Capture the cell that displays the provided text and extract its [x, y] central coordinate. 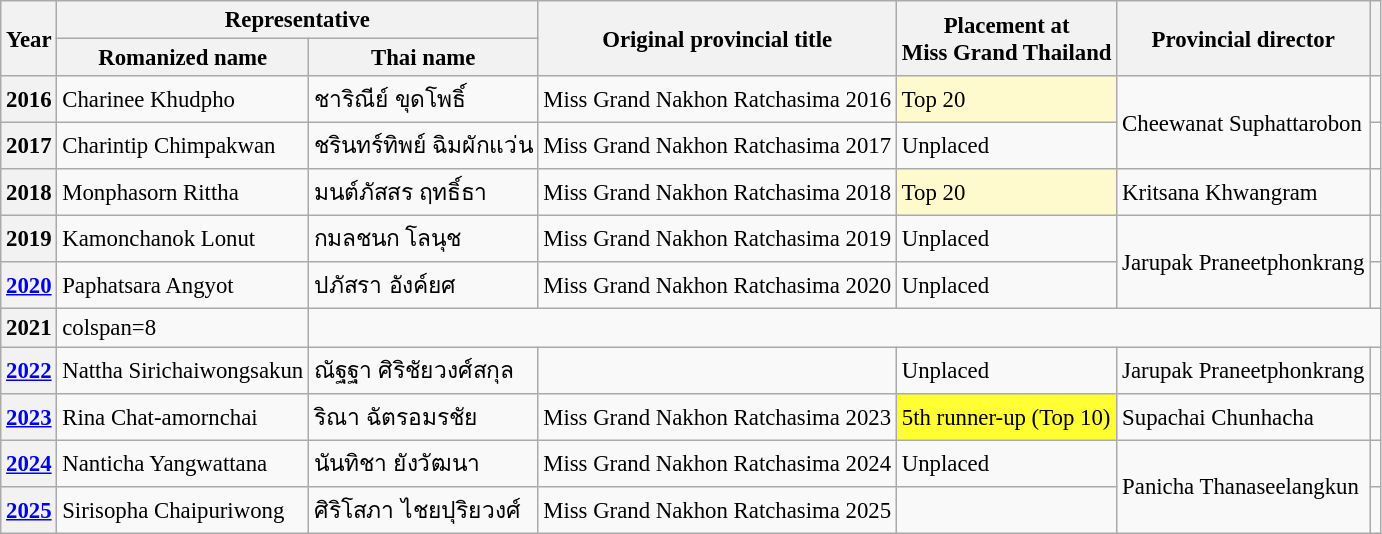
2019 [29, 240]
Kritsana Khwangram [1244, 192]
2023 [29, 416]
Charinee Khudpho [183, 100]
Supachai Chunhacha [1244, 416]
Cheewanat Suphattarobon [1244, 122]
ณัฐฐา ศิริชัยวงศ์สกุล [424, 370]
มนต์ภัสสร ฤทธิ์ธา [424, 192]
Nattha Sirichaiwongsakun [183, 370]
colspan=8 [183, 328]
Miss Grand Nakhon Ratchasima 2016 [718, 100]
Miss Grand Nakhon Ratchasima 2023 [718, 416]
2024 [29, 464]
ชาริณีย์ ขุดโพธิ์ [424, 100]
กมลชนก โลนุช [424, 240]
Representative [298, 20]
Miss Grand Nakhon Ratchasima 2025 [718, 510]
5th runner-up (Top 10) [1006, 416]
2018 [29, 192]
2017 [29, 146]
Provincial director [1244, 38]
Original provincial title [718, 38]
Rina Chat-amornchai [183, 416]
Thai name [424, 58]
Nanticha Yangwattana [183, 464]
Charintip Chimpakwan [183, 146]
2021 [29, 328]
นันทิชา ยังวัฒนา [424, 464]
Panicha Thanaseelangkun [1244, 486]
Placement atMiss Grand Thailand [1006, 38]
Miss Grand Nakhon Ratchasima 2020 [718, 286]
Monphasorn Rittha [183, 192]
Miss Grand Nakhon Ratchasima 2019 [718, 240]
ชรินทร์ทิพย์ ฉิมผักแว่น [424, 146]
ปภัสรา อังค์ยศ [424, 286]
ริณา ฉัตรอมรชัย [424, 416]
Miss Grand Nakhon Ratchasima 2024 [718, 464]
Romanized name [183, 58]
ศิริโสภา ไชยปุริยวงศ์ [424, 510]
Year [29, 38]
2025 [29, 510]
Miss Grand Nakhon Ratchasima 2018 [718, 192]
Kamonchanok Lonut [183, 240]
Sirisopha Chaipuriwong [183, 510]
2022 [29, 370]
2016 [29, 100]
2020 [29, 286]
Miss Grand Nakhon Ratchasima 2017 [718, 146]
Paphatsara Angyot [183, 286]
